Return (x, y) of the center of cell containing provided text 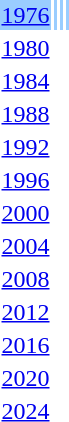
2020 (26, 378)
1980 (26, 48)
1996 (26, 180)
2016 (26, 345)
2012 (26, 312)
2008 (26, 279)
2004 (26, 246)
2000 (26, 213)
1976 (26, 15)
1984 (26, 81)
1992 (26, 147)
1988 (26, 114)
